Return the [x, y] coordinate for the center point of the cell that contains the specified text.  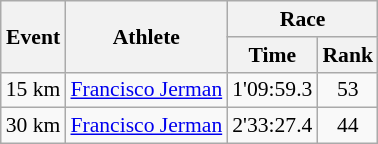
Time [272, 55]
53 [348, 90]
44 [348, 126]
Athlete [146, 36]
Race [302, 19]
Rank [348, 55]
Event [34, 36]
15 km [34, 90]
2'33:27.4 [272, 126]
30 km [34, 126]
1'09:59.3 [272, 90]
